Provide the [x, y] coordinate of the cell's center where the given text is located.  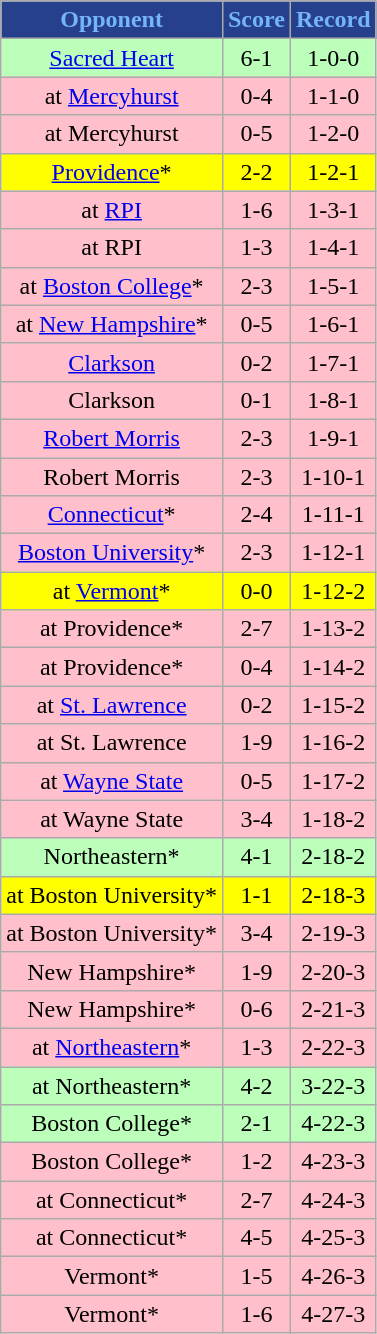
4-5 [256, 1238]
1-16-2 [333, 743]
0-6 [256, 1009]
1-14-2 [333, 667]
0-0 [256, 591]
1-0-0 [333, 58]
at Vermont* [112, 591]
Boston University* [112, 553]
1-2 [256, 1162]
1-5 [256, 1276]
2-2 [256, 172]
4-27-3 [333, 1314]
1-4-1 [333, 248]
Record [333, 20]
2-18-2 [333, 857]
1-6-1 [333, 324]
4-26-3 [333, 1276]
1-9-1 [333, 438]
1-15-2 [333, 705]
4-1 [256, 857]
4-25-3 [333, 1238]
2-20-3 [333, 971]
4-24-3 [333, 1200]
1-5-1 [333, 286]
at New Hampshire* [112, 324]
1-8-1 [333, 400]
1-17-2 [333, 781]
1-1-0 [333, 96]
Sacred Heart [112, 58]
1-10-1 [333, 477]
Northeastern* [112, 857]
6-1 [256, 58]
Providence* [112, 172]
0-1 [256, 400]
2-4 [256, 515]
2-19-3 [333, 933]
4-2 [256, 1085]
2-1 [256, 1124]
1-11-1 [333, 515]
4-23-3 [333, 1162]
1-3-1 [333, 210]
1-7-1 [333, 362]
1-2-0 [333, 134]
2-21-3 [333, 1009]
1-12-1 [333, 553]
Connecticut* [112, 515]
at Boston College* [112, 286]
3-22-3 [333, 1085]
1-18-2 [333, 819]
1-1 [256, 895]
2-18-3 [333, 895]
1-12-2 [333, 591]
Score [256, 20]
2-22-3 [333, 1047]
1-2-1 [333, 172]
1-13-2 [333, 629]
Opponent [112, 20]
4-22-3 [333, 1124]
